Output the [x, y] coordinate of the center of the cell containing the given text.  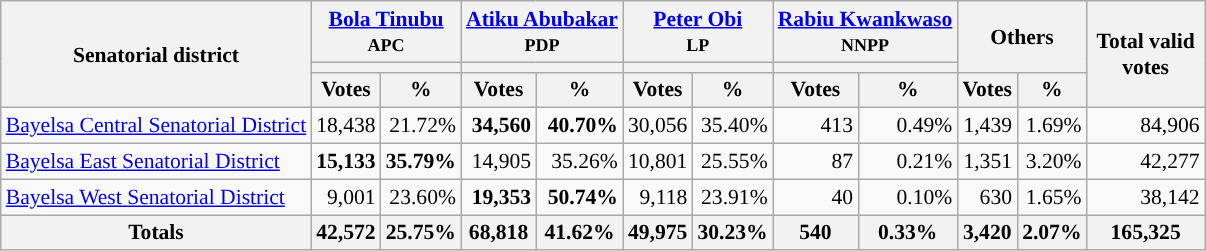
42,572 [346, 233]
Others [1022, 36]
9,118 [658, 197]
9,001 [346, 197]
34,560 [498, 126]
540 [816, 233]
30.23% [732, 233]
87 [816, 162]
Senatorial district [156, 54]
10,801 [658, 162]
25.55% [732, 162]
Bayelsa Central Senatorial District [156, 126]
84,906 [1146, 126]
41.62% [580, 233]
2.07% [1052, 233]
35.26% [580, 162]
1,439 [987, 126]
165,325 [1146, 233]
23.91% [732, 197]
15,133 [346, 162]
0.10% [908, 197]
0.33% [908, 233]
0.49% [908, 126]
18,438 [346, 126]
68,818 [498, 233]
1,351 [987, 162]
Total valid votes [1146, 54]
0.21% [908, 162]
49,975 [658, 233]
38,142 [1146, 197]
Peter ObiLP [698, 32]
Bayelsa West Senatorial District [156, 197]
14,905 [498, 162]
50.74% [580, 197]
1.69% [1052, 126]
3.20% [1052, 162]
23.60% [421, 197]
630 [987, 197]
413 [816, 126]
Rabiu KwankwasoNNPP [866, 32]
40.70% [580, 126]
Bola TinubuAPC [386, 32]
21.72% [421, 126]
Totals [156, 233]
42,277 [1146, 162]
1.65% [1052, 197]
40 [816, 197]
35.79% [421, 162]
19,353 [498, 197]
3,420 [987, 233]
Atiku AbubakarPDP [542, 32]
25.75% [421, 233]
Bayelsa East Senatorial District [156, 162]
30,056 [658, 126]
35.40% [732, 126]
